Capture the cell that displays the provided text and extract its [X, Y] central coordinate. 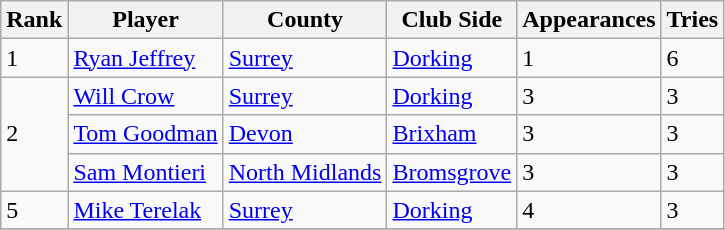
Player [146, 20]
Sam Montieri [146, 172]
County [305, 20]
Mike Terelak [146, 210]
5 [34, 210]
Ryan Jeffrey [146, 58]
Will Crow [146, 96]
6 [692, 58]
Rank [34, 20]
Tom Goodman [146, 134]
Appearances [589, 20]
Club Side [452, 20]
Devon [305, 134]
Tries [692, 20]
2 [34, 134]
Bromsgrove [452, 172]
Brixham [452, 134]
North Midlands [305, 172]
4 [589, 210]
